Return (x, y) of the center of cell containing provided text 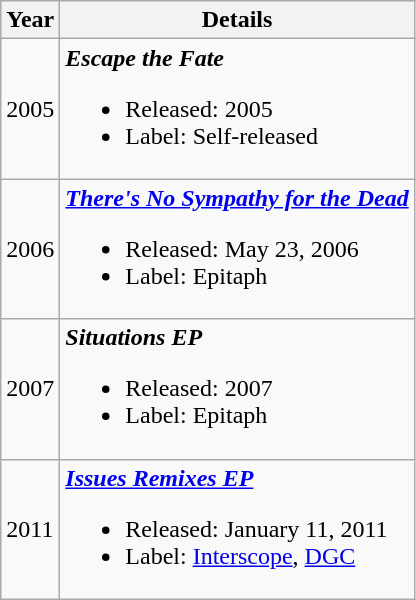
Situations EPReleased: 2007Label: Epitaph (237, 389)
Escape the FateReleased: 2005Label: Self-released (237, 109)
Details (237, 20)
There's No Sympathy for the DeadReleased: May 23, 2006Label: Epitaph (237, 249)
Issues Remixes EPReleased: January 11, 2011Label: Interscope, DGC (237, 529)
2005 (30, 109)
2011 (30, 529)
Year (30, 20)
2006 (30, 249)
2007 (30, 389)
